Find where the given text appears and provide that cell's center as (X, Y) coordinate. 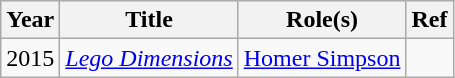
Ref (430, 20)
Homer Simpson (322, 58)
Lego Dimensions (149, 58)
Title (149, 20)
2015 (30, 58)
Year (30, 20)
Role(s) (322, 20)
